For the text-containing cell, return its midpoint in [x, y] coordinate format. 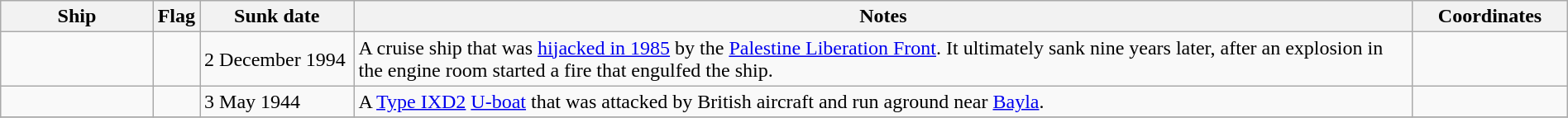
2 December 1994 [277, 59]
A Type IXD2 U-boat that was attacked by British aircraft and run aground near Bayla. [883, 101]
3 May 1944 [277, 101]
Coordinates [1490, 17]
Flag [176, 17]
Notes [883, 17]
Ship [77, 17]
Sunk date [277, 17]
